Capture the cell that displays the provided text and extract its [x, y] central coordinate. 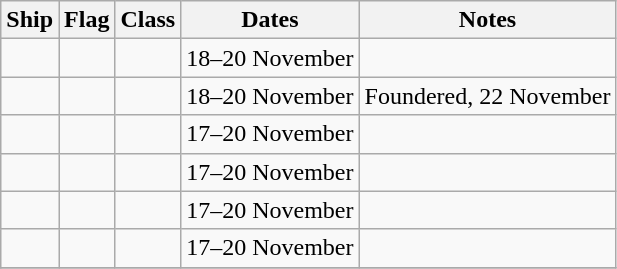
Class [148, 20]
Dates [270, 20]
Ship [30, 20]
Foundered, 22 November [488, 96]
Notes [488, 20]
Flag [87, 20]
